Search for the cell housing the specified text and yield its [x, y] center coordinate. 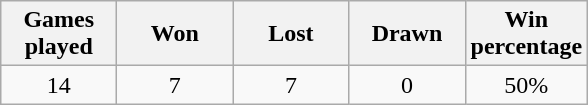
0 [407, 85]
Lost [291, 34]
Games played [59, 34]
Win percentage [526, 34]
Drawn [407, 34]
14 [59, 85]
50% [526, 85]
Won [175, 34]
